Return [x, y] of the center of cell containing provided text 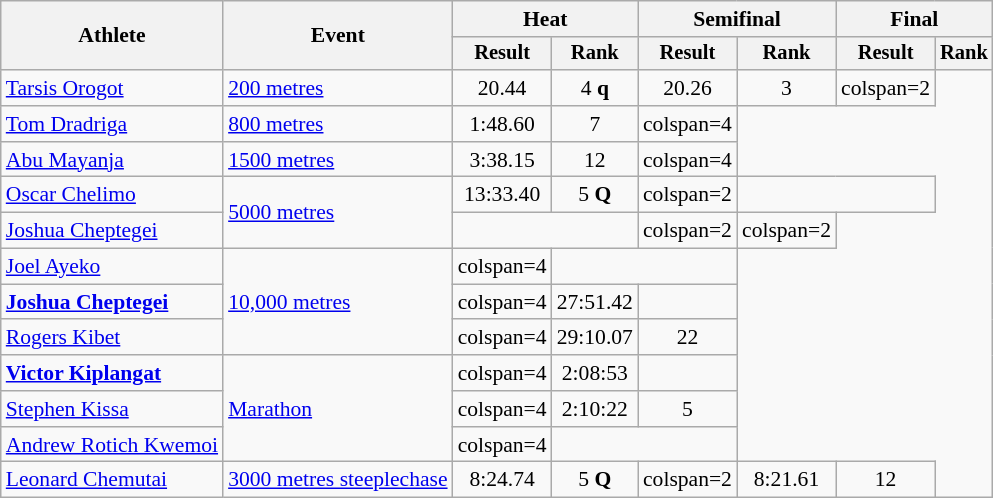
800 metres [338, 124]
27:51.42 [595, 302]
13:33.40 [502, 195]
5000 metres [338, 212]
20.26 [688, 88]
1500 metres [338, 160]
Joel Ayeko [112, 267]
Leonard Chemutai [112, 480]
20.44 [502, 88]
Athlete [112, 36]
200 metres [338, 88]
3 [786, 88]
Tom Dradriga [112, 124]
3:38.15 [502, 160]
Victor Kiplangat [112, 373]
22 [688, 338]
10,000 metres [338, 302]
Event [338, 36]
4 q [595, 88]
Final [914, 19]
7 [595, 124]
Tarsis Orogot [112, 88]
Heat [546, 19]
2:08:53 [595, 373]
1:48.60 [502, 124]
2:10:22 [595, 409]
Semifinal [737, 19]
Andrew Rotich Kwemoi [112, 445]
3000 metres steeplechase [338, 480]
Marathon [338, 408]
5 [688, 409]
Rogers Kibet [112, 338]
Abu Mayanja [112, 160]
Oscar Chelimo [112, 195]
8:24.74 [502, 480]
29:10.07 [595, 338]
Stephen Kissa [112, 409]
8:21.61 [786, 480]
